Locate the cell with the specified text and output its [X, Y] center coordinate. 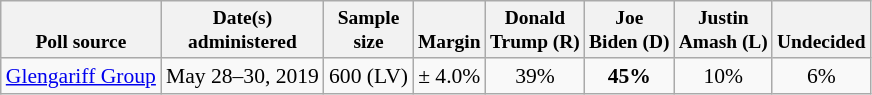
39% [534, 76]
45% [629, 76]
± 4.0% [449, 76]
Date(s)administered [242, 30]
Margin [449, 30]
Glengariff Group [81, 76]
JoeBiden (D) [629, 30]
Poll source [81, 30]
10% [723, 76]
Undecided [821, 30]
JustinAmash (L) [723, 30]
Samplesize [368, 30]
May 28–30, 2019 [242, 76]
600 (LV) [368, 76]
6% [821, 76]
DonaldTrump (R) [534, 30]
